Locate the cell with the specified text and output its (X, Y) center coordinate. 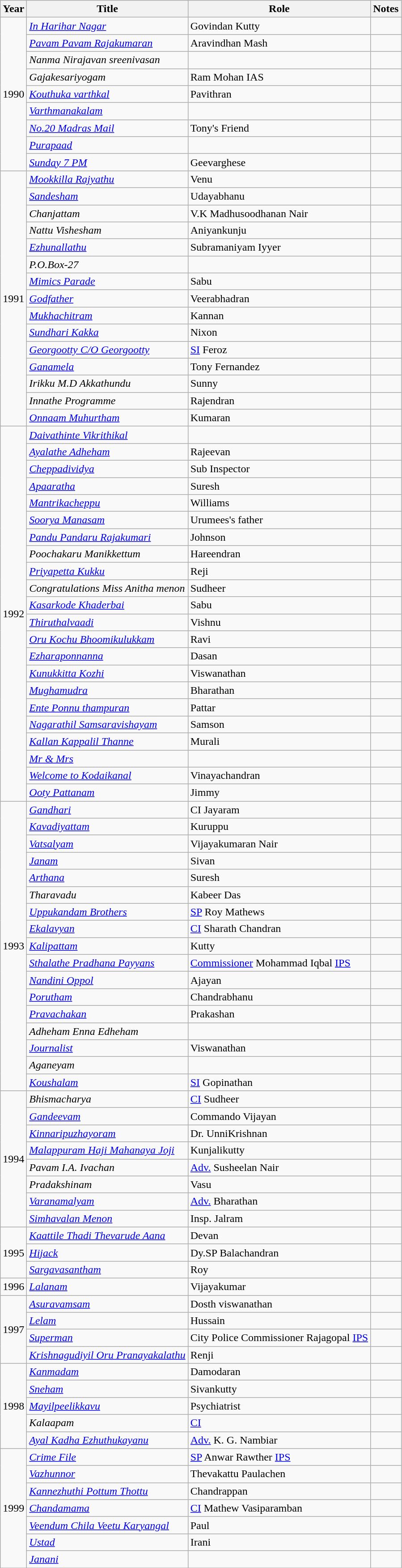
Role (279, 9)
Pandu Pandaru Rajakumari (107, 537)
SI Gopinathan (279, 1082)
Kuruppu (279, 827)
Bhismacharya (107, 1099)
Sandesham (107, 196)
Varanamalyam (107, 1201)
Williams (279, 503)
Malappuram Haji Mahanaya Joji (107, 1150)
Pattar (279, 707)
Aniyankunju (279, 231)
Varthmanakalam (107, 111)
Aganeyam (107, 1065)
Porutham (107, 997)
Irikku M.D Akkathundu (107, 384)
No.20 Madras Mail (107, 128)
Superman (107, 1338)
Adheham Enna Edheham (107, 1031)
V.K Madhusoodhanan Nair (279, 214)
Veendum Chila Veetu Karyangal (107, 1525)
Kanmadam (107, 1372)
CI Sharath Chandran (279, 929)
Kallan Kappalil Thanne (107, 741)
Sivankutty (279, 1389)
Chandrappan (279, 1491)
Cheppadividya (107, 469)
Vijayakumar (279, 1286)
Gandeevam (107, 1116)
Poochakaru Manikkettum (107, 554)
Ente Ponnu thampuran (107, 707)
SP Anwar Rawther IPS (279, 1457)
Roy (279, 1269)
Tony's Friend (279, 128)
Thevakattu Paulachen (279, 1474)
Dosth viswanathan (279, 1304)
Janani (107, 1559)
Aravindhan Mash (279, 43)
Commando Vijayan (279, 1116)
Damodaran (279, 1372)
Kavadiyattam (107, 827)
CI (279, 1423)
Vishnu (279, 622)
Kannezhuthi Pottum Thottu (107, 1491)
Irani (279, 1542)
Nandini Oppol (107, 980)
1996 (13, 1286)
Prakashan (279, 1014)
Hareendran (279, 554)
Rajendran (279, 401)
Udayabhanu (279, 196)
In Harihar Nagar (107, 26)
Arthana (107, 878)
Apaaratha (107, 486)
Adv. K. G. Nambiar (279, 1440)
1994 (13, 1159)
Nixon (279, 333)
Welcome to Kodaikanal (107, 776)
Thiruthalvaadi (107, 622)
Onnaam Muhurtham (107, 418)
Sivan (279, 861)
Vazhunnor (107, 1474)
Kasarkode Khaderbai (107, 605)
Devan (279, 1235)
Pradakshinam (107, 1184)
Samson (279, 724)
Ganamela (107, 367)
Ooty Pattanam (107, 793)
Sunday 7 PM (107, 162)
Lelam (107, 1321)
Sunny (279, 384)
CI Mathew Vasiparamban (279, 1508)
Adv. Susheelan Nair (279, 1167)
Urumees's father (279, 520)
Venu (279, 179)
Year (13, 9)
Simhavalan Menon (107, 1218)
Chandrabhanu (279, 997)
Adv. Bharathan (279, 1201)
Govindan Kutty (279, 26)
Vasu (279, 1184)
Kalaapam (107, 1423)
Sub Inspector (279, 469)
Journalist (107, 1048)
Sundhari Kakka (107, 333)
Sneham (107, 1389)
Insp. Jalram (279, 1218)
Gandhari (107, 810)
Pavam Pavam Rajakumaran (107, 43)
Kalipattam (107, 946)
P.O.Box-27 (107, 265)
Title (107, 9)
Nagarathil Samsaravishayam (107, 724)
Rajeevan (279, 452)
Hijack (107, 1252)
SI Feroz (279, 350)
Kumaran (279, 418)
Chandamama (107, 1508)
1992 (13, 613)
Psychiatrist (279, 1406)
Paul (279, 1525)
Dy.SP Balachandran (279, 1252)
Ezhunallathu (107, 248)
Geevarghese (279, 162)
Sargavasantham (107, 1269)
Murali (279, 741)
1991 (13, 298)
Renji (279, 1355)
Tharavadu (107, 895)
SP Roy Mathews (279, 912)
CI Sudheer (279, 1099)
Johnson (279, 537)
Oru Kochu Bhoomikulukkam (107, 639)
Ajayan (279, 980)
Commissioner Mohammad Iqbal IPS (279, 963)
Asuravamsam (107, 1304)
Dr. UnniKrishnan (279, 1133)
Nanma Nirajavan sreenivasan (107, 60)
Vatsalyam (107, 844)
Mr & Mrs (107, 759)
Innathe Programme (107, 401)
Sudheer (279, 588)
Kunukkitta Kozhi (107, 673)
1990 (13, 94)
Kaattile Thadi Thevarude Aana (107, 1235)
Kutty (279, 946)
Gajakesariyogam (107, 77)
1995 (13, 1252)
Purapaad (107, 145)
CI Jayaram (279, 810)
1993 (13, 946)
Koushalam (107, 1082)
Ram Mohan IAS (279, 77)
Pravachakan (107, 1014)
Mayilpeelikkavu (107, 1406)
Reji (279, 571)
Lalanam (107, 1286)
Priyapetta Kukku (107, 571)
Mughamudra (107, 690)
1998 (13, 1406)
Kinnaripuzhayoram (107, 1133)
Ekalavyan (107, 929)
Vijayakumaran Nair (279, 844)
Georgootty C/O Georgootty (107, 350)
Nattu Vishesham (107, 231)
Crime File (107, 1457)
Kabeer Das (279, 895)
Mukhachitram (107, 316)
Vinayachandran (279, 776)
Hussain (279, 1321)
1999 (13, 1508)
Godfather (107, 299)
Ezharaponnanna (107, 656)
Tony Fernandez (279, 367)
Janam (107, 861)
Ayalathe Adheham (107, 452)
Jimmy (279, 793)
Kouthuka varthkal (107, 94)
Pavam I.A. Ivachan (107, 1167)
Chanjattam (107, 214)
Veerabhadran (279, 299)
Ayal Kadha Ezhuthukayanu (107, 1440)
Notes (386, 9)
Krishnagudiyil Oru Pranayakalathu (107, 1355)
Subramaniyam Iyyer (279, 248)
Mantrikacheppu (107, 503)
Soorya Manasam (107, 520)
Mimics Parade (107, 282)
Mookkilla Rajyathu (107, 179)
Ravi (279, 639)
Pavithran (279, 94)
City Police Commissioner Rajagopal IPS (279, 1338)
Kunjalikutty (279, 1150)
Daivathinte Vikrithikal (107, 435)
Dasan (279, 656)
Sthalathe Pradhana Payyans (107, 963)
Uppukandam Brothers (107, 912)
1997 (13, 1329)
Kannan (279, 316)
Congratulations Miss Anitha menon (107, 588)
Bharathan (279, 690)
Ustad (107, 1542)
